Provide the [x, y] coordinate of the cell's center where the given text is located.  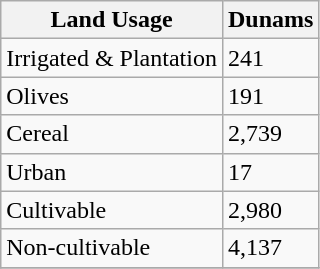
2,980 [270, 210]
2,739 [270, 134]
191 [270, 96]
Olives [112, 96]
Non-cultivable [112, 248]
Land Usage [112, 20]
241 [270, 58]
Cultivable [112, 210]
Urban [112, 172]
17 [270, 172]
Irrigated & Plantation [112, 58]
Dunams [270, 20]
4,137 [270, 248]
Cereal [112, 134]
